Provide the (X, Y) coordinate of the cell's center where the given text is located.  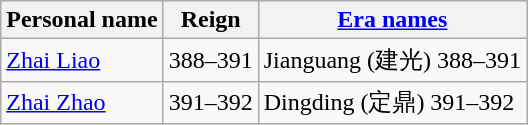
Reign (210, 20)
Personal name (82, 20)
388–391 (210, 60)
Zhai Liao (82, 60)
Jianguang (建光) 388–391 (392, 60)
Dingding (定鼎) 391–392 (392, 102)
Era names (392, 20)
Zhai Zhao (82, 102)
391–392 (210, 102)
